Determine the [x, y] coordinate at the center of the cell enclosing the given text.  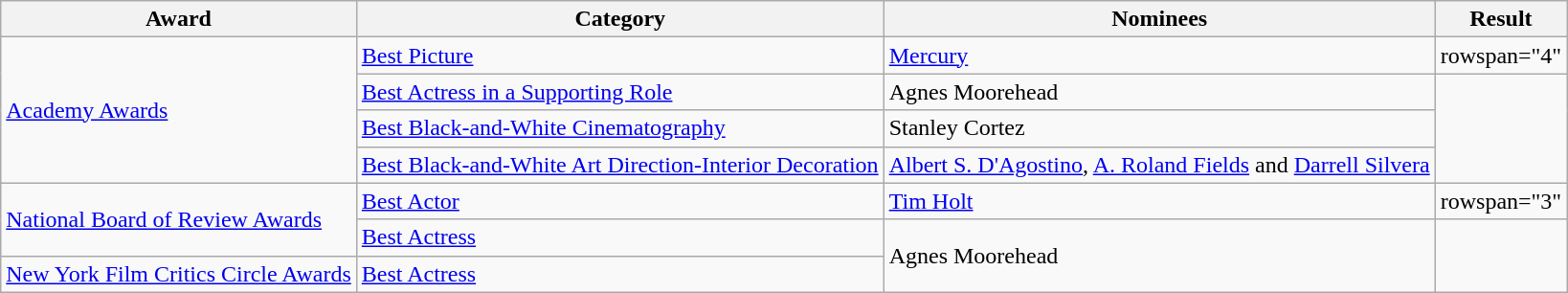
Tim Holt [1159, 201]
Mercury [1159, 56]
Best Actress in a Supporting Role [620, 92]
Category [620, 19]
Stanley Cortez [1159, 128]
National Board of Review Awards [179, 219]
Best Black-and-White Art Direction-Interior Decoration [620, 165]
Award [179, 19]
Nominees [1159, 19]
Albert S. D'Agostino, A. Roland Fields and Darrell Silvera [1159, 165]
Best Picture [620, 56]
Best Actor [620, 201]
Academy Awards [179, 110]
Result [1501, 19]
Best Black-and-White Cinematography [620, 128]
rowspan="3" [1501, 201]
New York Film Critics Circle Awards [179, 274]
rowspan="4" [1501, 56]
